Provide the (x, y) coordinate of the cell's center where the given text is located.  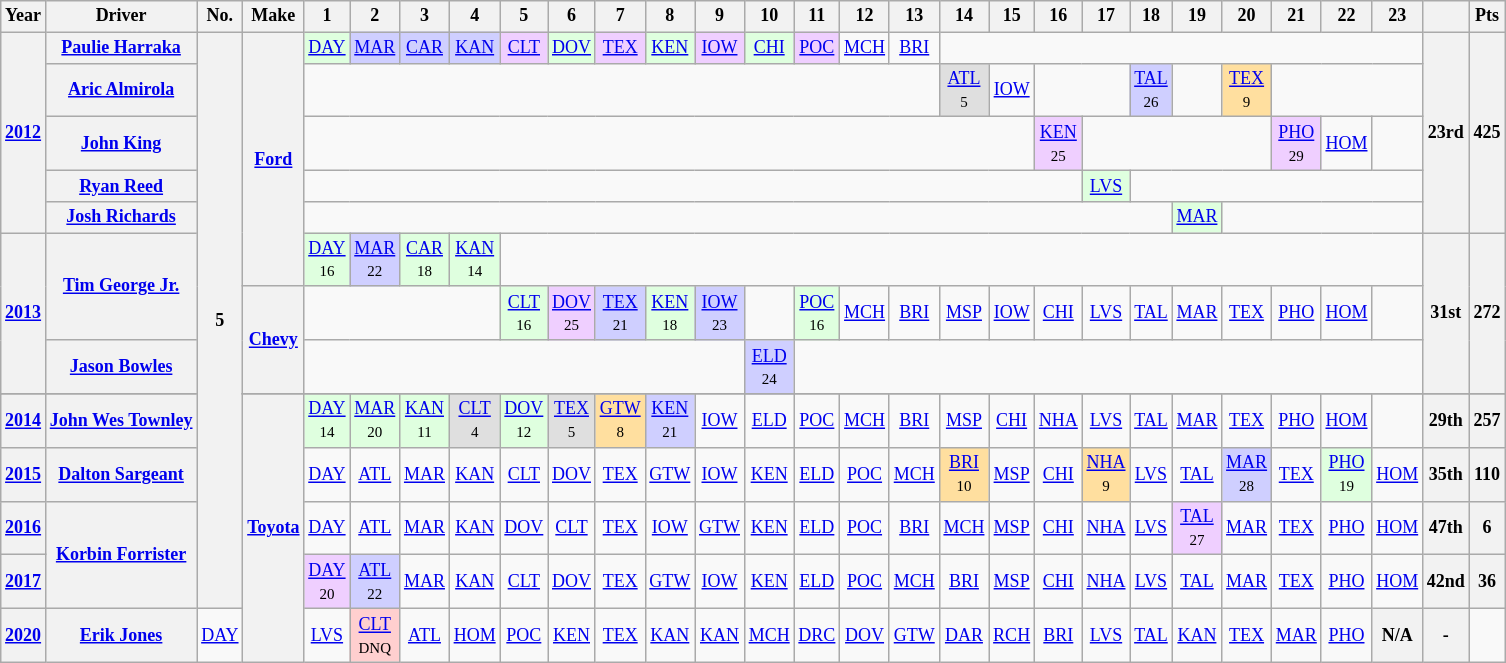
23 (1398, 16)
21 (1296, 16)
9 (720, 16)
TAL26 (1151, 90)
ELD24 (769, 367)
Ryan Reed (120, 186)
17 (1106, 16)
Driver (120, 16)
Make (274, 16)
4 (474, 16)
KAN11 (425, 421)
2016 (24, 528)
10 (769, 16)
KEN18 (670, 313)
2 (375, 16)
PHO19 (1346, 474)
Tim George Jr. (120, 286)
POC16 (817, 313)
15 (1012, 16)
18 (1151, 16)
272 (1487, 314)
TEX5 (572, 421)
No. (220, 16)
MAR20 (375, 421)
ATL5 (964, 90)
29th (1446, 421)
7 (620, 16)
12 (865, 16)
CAR (425, 48)
TEX9 (1247, 90)
DRC (817, 635)
Erik Jones (120, 635)
36 (1487, 582)
ATL22 (375, 582)
47th (1446, 528)
TEX21 (620, 313)
425 (1487, 132)
23rd (1446, 132)
1 (327, 16)
CLT16 (524, 313)
PHO29 (1296, 144)
16 (1058, 16)
3 (425, 16)
Korbin Forrister (120, 554)
DOV25 (572, 313)
DAY16 (327, 260)
Jason Bowles (120, 367)
NHA9 (1106, 474)
8 (670, 16)
DOV12 (524, 421)
N/A (1398, 635)
Chevy (274, 340)
19 (1197, 16)
IOW23 (720, 313)
RCH (1012, 635)
2013 (24, 314)
Pts (1487, 16)
John King (120, 144)
31st (1446, 314)
2012 (24, 132)
42nd (1446, 582)
TAL27 (1197, 528)
DAY20 (327, 582)
DAY14 (327, 421)
Paulie Harraka (120, 48)
257 (1487, 421)
- (1446, 635)
2014 (24, 421)
2017 (24, 582)
KAN14 (474, 260)
CAR18 (425, 260)
BRI10 (964, 474)
20 (1247, 16)
Josh Richards (120, 218)
Toyota (274, 528)
GTW8 (620, 421)
14 (964, 16)
MAR22 (375, 260)
MAR28 (1247, 474)
2020 (24, 635)
2015 (24, 474)
110 (1487, 474)
Aric Almirola (120, 90)
11 (817, 16)
35th (1446, 474)
CLT4 (474, 421)
KEN25 (1058, 144)
Ford (274, 160)
Year (24, 16)
John Wes Townley (120, 421)
KEN21 (670, 421)
DAR (964, 635)
CLTDNQ (375, 635)
22 (1346, 16)
13 (914, 16)
Dalton Sargeant (120, 474)
